Identify which cell holds the provided text, then report its [x, y] central coordinate. 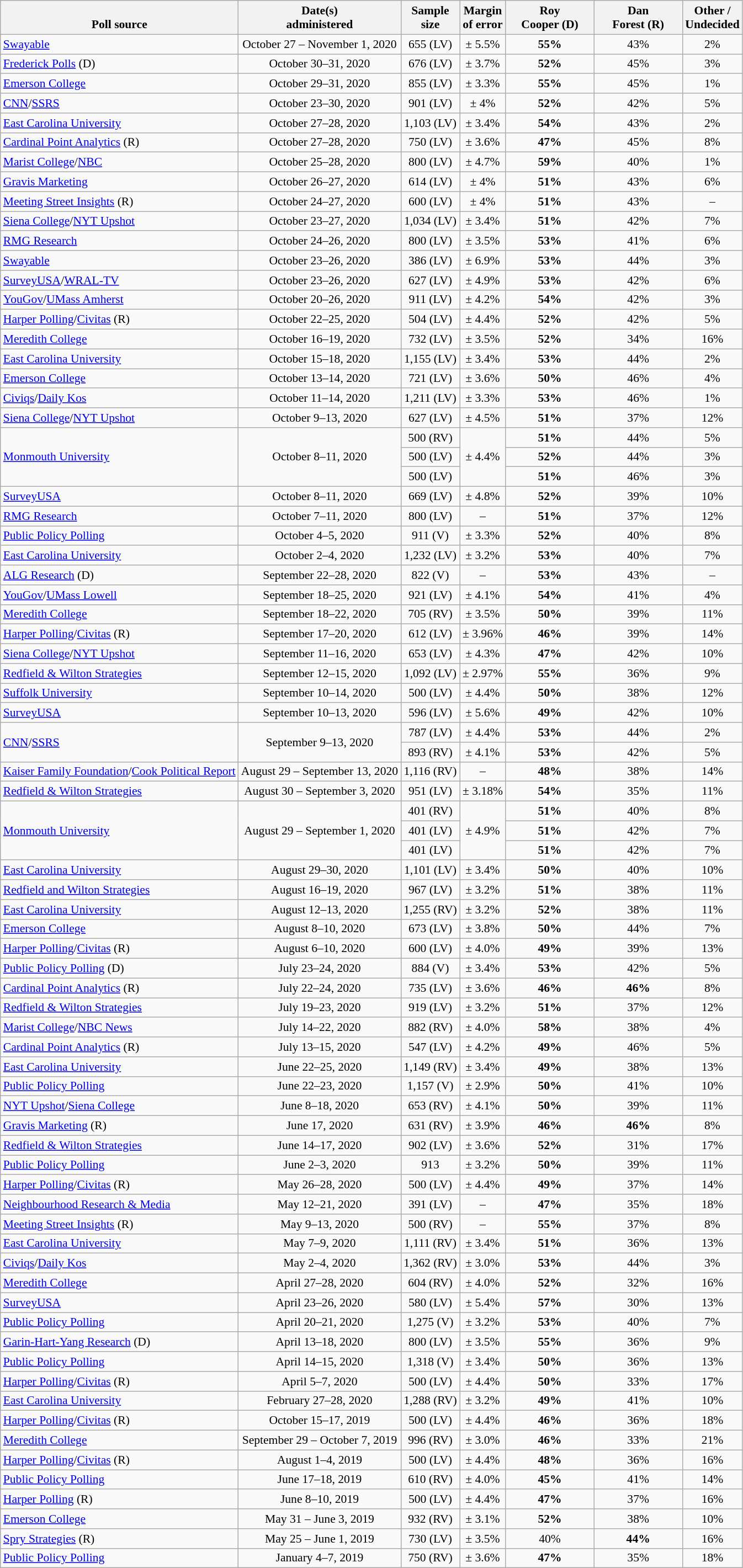
July 13–15, 2020 [320, 1047]
October 2–4, 2020 [320, 556]
± 5.4% [482, 1303]
653 (RV) [431, 1106]
673 (LV) [431, 929]
June 17, 2020 [320, 1126]
± 2.9% [482, 1086]
September 10–13, 2020 [320, 713]
893 (RV) [431, 752]
669 (LV) [431, 497]
Marginof error [482, 18]
October 20–26, 2020 [320, 300]
901 (LV) [431, 103]
October 15–18, 2020 [320, 359]
May 12–21, 2020 [320, 1204]
Marist College/NBC News [119, 1028]
± 6.9% [482, 261]
± 2.97% [482, 673]
1,034 (LV) [431, 221]
996 (RV) [431, 1441]
YouGov/UMass Lowell [119, 595]
Gravis Marketing [119, 182]
August 6–10, 2020 [320, 949]
September 10–14, 2020 [320, 693]
750 (LV) [431, 142]
September 17–20, 2020 [320, 634]
653 (LV) [431, 654]
1,149 (RV) [431, 1067]
July 19–23, 2020 [320, 1008]
August 16–19, 2020 [320, 890]
June 8–10, 2019 [320, 1500]
Poll source [119, 18]
± 4.8% [482, 497]
1,362 (RV) [431, 1263]
902 (LV) [431, 1145]
Spry Strategies (R) [119, 1539]
February 27–28, 2020 [320, 1401]
1,092 (LV) [431, 673]
August 12–13, 2020 [320, 910]
August 29 – September 13, 2020 [320, 772]
913 [431, 1165]
± 4.5% [482, 418]
ALG Research (D) [119, 575]
504 (LV) [431, 320]
631 (RV) [431, 1126]
32% [638, 1283]
750 (RV) [431, 1558]
612 (LV) [431, 634]
Kaiser Family Foundation/Cook Political Report [119, 772]
September 11–16, 2020 [320, 654]
580 (LV) [431, 1303]
Public Policy Polling (D) [119, 969]
882 (RV) [431, 1028]
June 17–18, 2019 [320, 1480]
676 (LV) [431, 64]
June 22–25, 2020 [320, 1067]
1,318 (V) [431, 1362]
April 20–21, 2020 [320, 1322]
Suffolk University [119, 693]
September 22–28, 2020 [320, 575]
1,211 (LV) [431, 398]
Other /Undecided [712, 18]
705 (RV) [431, 614]
DanForest (R) [638, 18]
1,103 (LV) [431, 123]
951 (LV) [431, 791]
October 16–19, 2020 [320, 339]
October 22–25, 2020 [320, 320]
919 (LV) [431, 1008]
614 (LV) [431, 182]
May 31 – June 3, 2019 [320, 1519]
± 4.3% [482, 654]
September 18–22, 2020 [320, 614]
57% [550, 1303]
Gravis Marketing (R) [119, 1126]
October 29–31, 2020 [320, 84]
June 14–17, 2020 [320, 1145]
August 30 – September 3, 2020 [320, 791]
547 (LV) [431, 1047]
August 8–10, 2020 [320, 929]
April 23–26, 2020 [320, 1303]
January 4–7, 2019 [320, 1558]
655 (LV) [431, 44]
401 (RV) [431, 811]
1,101 (LV) [431, 870]
787 (LV) [431, 732]
386 (LV) [431, 261]
SurveyUSA/WRAL-TV [119, 280]
596 (LV) [431, 713]
391 (LV) [431, 1204]
21% [712, 1441]
604 (RV) [431, 1283]
31% [638, 1145]
967 (LV) [431, 890]
October 7–11, 2020 [320, 516]
September 29 – October 7, 2019 [320, 1441]
1,155 (LV) [431, 359]
1,157 (V) [431, 1086]
Date(s)administered [320, 18]
± 5.5% [482, 44]
59% [550, 162]
± 3.96% [482, 634]
October 27 – November 1, 2020 [320, 44]
911 (LV) [431, 300]
October 24–27, 2020 [320, 201]
October 24–26, 2020 [320, 241]
September 18–25, 2020 [320, 595]
August 29 – September 1, 2020 [320, 831]
April 13–18, 2020 [320, 1342]
October 23–30, 2020 [320, 103]
Marist College/NBC [119, 162]
30% [638, 1303]
735 (LV) [431, 988]
May 26–28, 2020 [320, 1185]
921 (LV) [431, 595]
October 13–14, 2020 [320, 379]
1,255 (RV) [431, 910]
September 9–13, 2020 [320, 742]
April 5–7, 2020 [320, 1381]
May 2–4, 2020 [320, 1263]
1,275 (V) [431, 1322]
October 23–27, 2020 [320, 221]
1,288 (RV) [431, 1401]
± 3.18% [482, 791]
RoyCooper (D) [550, 18]
732 (LV) [431, 339]
± 5.6% [482, 713]
721 (LV) [431, 379]
April 14–15, 2020 [320, 1362]
Samplesize [431, 18]
610 (RV) [431, 1480]
August 1–4, 2019 [320, 1460]
34% [638, 339]
October 25–28, 2020 [320, 162]
October 30–31, 2020 [320, 64]
730 (LV) [431, 1539]
August 29–30, 2020 [320, 870]
855 (LV) [431, 84]
June 22–23, 2020 [320, 1086]
July 14–22, 2020 [320, 1028]
1,111 (RV) [431, 1243]
1,116 (RV) [431, 772]
Frederick Polls (D) [119, 64]
Neighbourhood Research & Media [119, 1204]
± 3.8% [482, 929]
Harper Polling (R) [119, 1500]
822 (V) [431, 575]
Redfield and Wilton Strategies [119, 890]
October 4–5, 2020 [320, 536]
± 3.9% [482, 1126]
July 23–24, 2020 [320, 969]
± 3.7% [482, 64]
911 (V) [431, 536]
June 2–3, 2020 [320, 1165]
April 27–28, 2020 [320, 1283]
October 26–27, 2020 [320, 182]
884 (V) [431, 969]
September 12–15, 2020 [320, 673]
May 7–9, 2020 [320, 1243]
Garin-Hart-Yang Research (D) [119, 1342]
October 11–14, 2020 [320, 398]
58% [550, 1028]
YouGov/UMass Amherst [119, 300]
July 22–24, 2020 [320, 988]
± 4.7% [482, 162]
October 9–13, 2020 [320, 418]
May 9–13, 2020 [320, 1224]
1,232 (LV) [431, 556]
June 8–18, 2020 [320, 1106]
October 15–17, 2019 [320, 1421]
± 3.1% [482, 1519]
NYT Upshot/Siena College [119, 1106]
932 (RV) [431, 1519]
May 25 – June 1, 2019 [320, 1539]
